Pinpoint the cell where the given text exists, returning its (X, Y) midpoint coordinate. 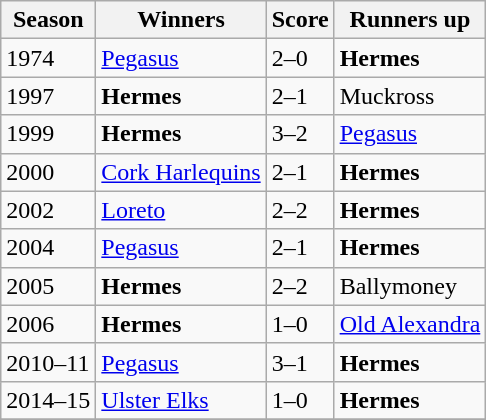
Old Alexandra (410, 324)
Cork Harlequins (181, 172)
2–0 (300, 58)
2000 (48, 172)
1997 (48, 96)
2002 (48, 210)
3–2 (300, 134)
Score (300, 20)
3–1 (300, 362)
Winners (181, 20)
2004 (48, 248)
2010–11 (48, 362)
2005 (48, 286)
Ulster Elks (181, 400)
Muckross (410, 96)
1999 (48, 134)
Runners up (410, 20)
Season (48, 20)
Ballymoney (410, 286)
2014–15 (48, 400)
Loreto (181, 210)
2006 (48, 324)
1974 (48, 58)
